Find where the given text appears and provide that cell's center as [x, y] coordinate. 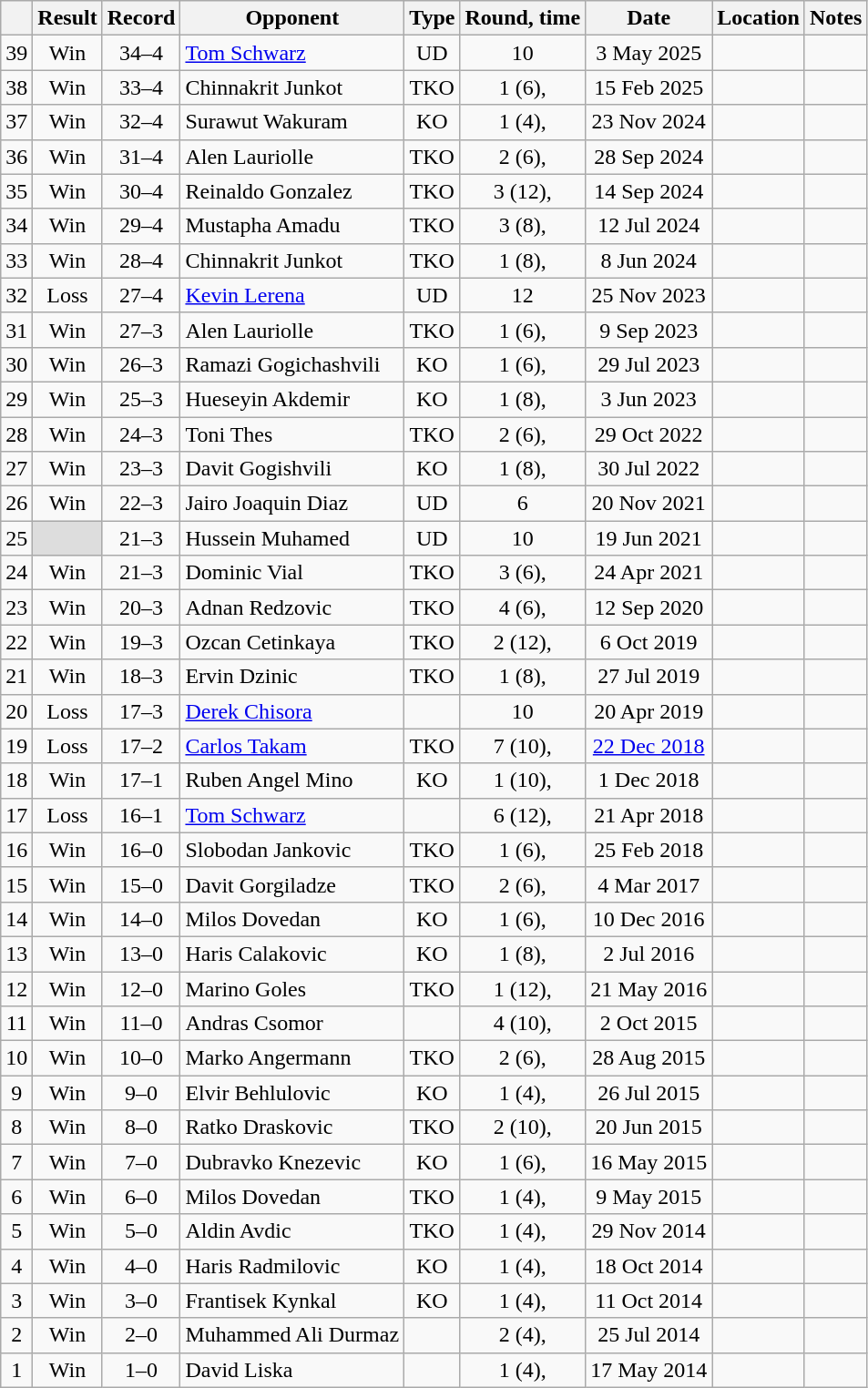
1 (12), [523, 988]
21 [16, 677]
Result [67, 18]
3 May 2025 [648, 53]
20 [16, 711]
31 [16, 330]
9 Sep 2023 [648, 330]
26–3 [141, 364]
Jairo Joaquin Diaz [292, 504]
Marino Goles [292, 988]
21 Apr 2018 [648, 815]
26 [16, 504]
35 [16, 191]
1 Dec 2018 [648, 781]
Elvir Behlulovic [292, 1093]
23 [16, 607]
19 Jun 2021 [648, 538]
Mustapha Amadu [292, 226]
15–0 [141, 884]
Toni Thes [292, 434]
19 [16, 746]
11 Oct 2014 [648, 1301]
Notes [835, 18]
32 [16, 295]
32–4 [141, 122]
29 Oct 2022 [648, 434]
7–0 [141, 1162]
Haris Calakovic [292, 954]
6 Oct 2019 [648, 642]
16 May 2015 [648, 1162]
16 [16, 850]
30 Jul 2022 [648, 469]
17–1 [141, 781]
17–2 [141, 746]
David Liska [292, 1370]
23–3 [141, 469]
12 Jul 2024 [648, 226]
3 (8), [523, 226]
Derek Chisora [292, 711]
Andras Csomor [292, 1024]
7 [16, 1162]
17 May 2014 [648, 1370]
1–0 [141, 1370]
Ervin Dzinic [292, 677]
36 [16, 157]
33–4 [141, 87]
Muhammed Ali Durmaz [292, 1335]
5–0 [141, 1231]
Location [759, 18]
Kevin Lerena [292, 295]
29 Nov 2014 [648, 1231]
29 Jul 2023 [648, 364]
6–0 [141, 1197]
2 (4), [523, 1335]
3 Jun 2023 [648, 399]
10–0 [141, 1058]
9 [16, 1093]
Opponent [292, 18]
11–0 [141, 1024]
3 (6), [523, 573]
Record [141, 18]
5 [16, 1231]
27–4 [141, 295]
24 [16, 573]
33 [16, 260]
25 Jul 2014 [648, 1335]
6 (12), [523, 815]
25 Nov 2023 [648, 295]
Ruben Angel Mino [292, 781]
8–0 [141, 1128]
28 Sep 2024 [648, 157]
Adnan Redzovic [292, 607]
39 [16, 53]
18 [16, 781]
12–0 [141, 988]
2 Oct 2015 [648, 1024]
21 May 2016 [648, 988]
34 [16, 226]
Ozcan Cetinkaya [292, 642]
Dubravko Knezevic [292, 1162]
22 Dec 2018 [648, 746]
24 Apr 2021 [648, 573]
Davit Gogishvili [292, 469]
20–3 [141, 607]
15 Feb 2025 [648, 87]
23 Nov 2024 [648, 122]
Hussein Muhamed [292, 538]
17–3 [141, 711]
Reinaldo Gonzalez [292, 191]
25 Feb 2018 [648, 850]
Slobodan Jankovic [292, 850]
28 [16, 434]
31–4 [141, 157]
15 [16, 884]
13 [16, 954]
Surawut Wakuram [292, 122]
26 Jul 2015 [648, 1093]
2 [16, 1335]
11 [16, 1024]
7 (10), [523, 746]
2 Jul 2016 [648, 954]
2–0 [141, 1335]
8 Jun 2024 [648, 260]
14 [16, 919]
Frantisek Kynkal [292, 1301]
4 Mar 2017 [648, 884]
27 Jul 2019 [648, 677]
Dominic Vial [292, 573]
Marko Angermann [292, 1058]
3 [16, 1301]
29 [16, 399]
27 [16, 469]
18 Oct 2014 [648, 1266]
37 [16, 122]
20 Nov 2021 [648, 504]
4 (10), [523, 1024]
27–3 [141, 330]
30 [16, 364]
16–0 [141, 850]
25–3 [141, 399]
2 (12), [523, 642]
4 (6), [523, 607]
Ratko Draskovic [292, 1128]
8 [16, 1128]
38 [16, 87]
2 (10), [523, 1128]
19–3 [141, 642]
14–0 [141, 919]
24–3 [141, 434]
10 Dec 2016 [648, 919]
18–3 [141, 677]
20 Apr 2019 [648, 711]
9–0 [141, 1093]
34–4 [141, 53]
25 [16, 538]
20 Jun 2015 [648, 1128]
4 [16, 1266]
Ramazi Gogichashvili [292, 364]
Date [648, 18]
3–0 [141, 1301]
Carlos Takam [292, 746]
16–1 [141, 815]
12 Sep 2020 [648, 607]
1 (10), [523, 781]
Round, time [523, 18]
28 Aug 2015 [648, 1058]
1 [16, 1370]
Type [432, 18]
13–0 [141, 954]
29–4 [141, 226]
4–0 [141, 1266]
Haris Radmilovic [292, 1266]
17 [16, 815]
22 [16, 642]
22–3 [141, 504]
Aldin Avdic [292, 1231]
3 (12), [523, 191]
28–4 [141, 260]
Davit Gorgiladze [292, 884]
14 Sep 2024 [648, 191]
Hueseyin Akdemir [292, 399]
30–4 [141, 191]
9 May 2015 [648, 1197]
